Return the [X, Y] coordinate for the center point of the cell that contains the specified text.  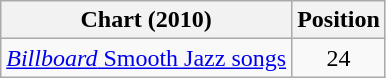
Chart (2010) [146, 20]
24 [339, 58]
Billboard Smooth Jazz songs [146, 58]
Position [339, 20]
